Scan for the cell matching the given text and deliver its [X, Y] coordinate at center. 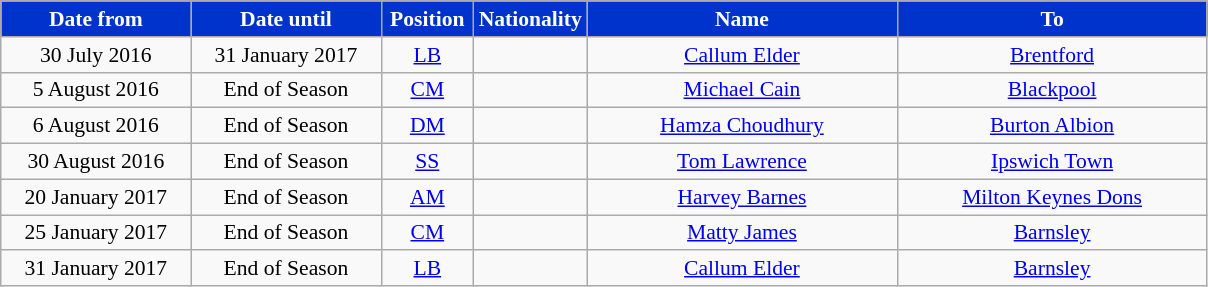
6 August 2016 [96, 126]
20 January 2017 [96, 197]
30 August 2016 [96, 162]
Burton Albion [1052, 126]
Matty James [742, 233]
25 January 2017 [96, 233]
DM [428, 126]
Brentford [1052, 55]
Name [742, 19]
Milton Keynes Dons [1052, 197]
5 August 2016 [96, 90]
30 July 2016 [96, 55]
Date until [286, 19]
Harvey Barnes [742, 197]
SS [428, 162]
Ipswich Town [1052, 162]
Hamza Choudhury [742, 126]
Blackpool [1052, 90]
Position [428, 19]
Tom Lawrence [742, 162]
Date from [96, 19]
AM [428, 197]
Nationality [530, 19]
Michael Cain [742, 90]
To [1052, 19]
